Extract the [X, Y] coordinate from the center of the cell holding the provided text.  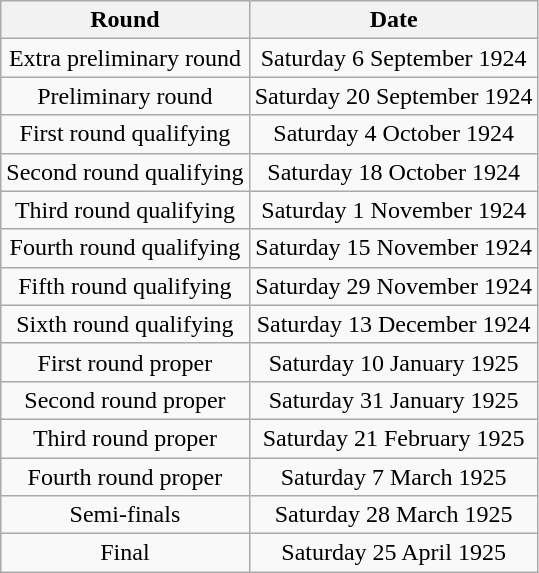
Final [125, 553]
First round proper [125, 362]
Saturday 10 January 1925 [394, 362]
Extra preliminary round [125, 58]
Fifth round qualifying [125, 286]
Saturday 15 November 1924 [394, 248]
Saturday 29 November 1924 [394, 286]
Saturday 20 September 1924 [394, 96]
Saturday 6 September 1924 [394, 58]
Saturday 13 December 1924 [394, 324]
Second round proper [125, 400]
Saturday 4 October 1924 [394, 134]
Saturday 18 October 1924 [394, 172]
First round qualifying [125, 134]
Date [394, 20]
Saturday 21 February 1925 [394, 438]
Third round proper [125, 438]
Fourth round qualifying [125, 248]
Saturday 28 March 1925 [394, 515]
Saturday 1 November 1924 [394, 210]
Fourth round proper [125, 477]
Preliminary round [125, 96]
Semi-finals [125, 515]
Saturday 31 January 1925 [394, 400]
Saturday 7 March 1925 [394, 477]
Saturday 25 April 1925 [394, 553]
Sixth round qualifying [125, 324]
Third round qualifying [125, 210]
Round [125, 20]
Second round qualifying [125, 172]
